Provide the [X, Y] coordinate of the cell's center where the given text is located.  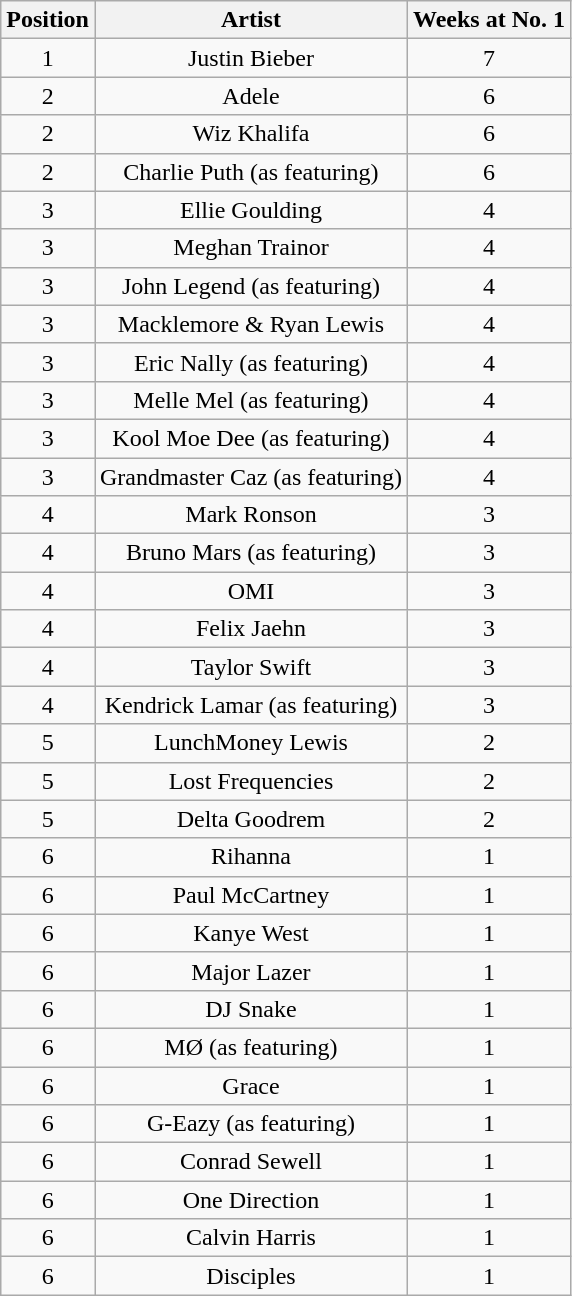
7 [488, 58]
Kanye West [250, 933]
Wiz Khalifa [250, 134]
G-Eazy (as featuring) [250, 1124]
Disciples [250, 1276]
Grandmaster Caz (as featuring) [250, 477]
Delta Goodrem [250, 819]
Kool Moe Dee (as featuring) [250, 438]
Taylor Swift [250, 667]
OMI [250, 591]
Lost Frequencies [250, 781]
Paul McCartney [250, 895]
One Direction [250, 1200]
Adele [250, 96]
Calvin Harris [250, 1238]
Mark Ronson [250, 515]
Melle Mel (as featuring) [250, 400]
MØ (as featuring) [250, 1047]
John Legend (as featuring) [250, 286]
Bruno Mars (as featuring) [250, 553]
Macklemore & Ryan Lewis [250, 324]
Justin Bieber [250, 58]
Grace [250, 1085]
Position [48, 20]
Meghan Trainor [250, 248]
Artist [250, 20]
Kendrick Lamar (as featuring) [250, 705]
Ellie Goulding [250, 210]
Felix Jaehn [250, 629]
Major Lazer [250, 971]
Weeks at No. 1 [488, 20]
LunchMoney Lewis [250, 743]
Charlie Puth (as featuring) [250, 172]
Conrad Sewell [250, 1162]
Eric Nally (as featuring) [250, 362]
DJ Snake [250, 1009]
Rihanna [250, 857]
